Search for the cell housing the specified text and yield its (x, y) center coordinate. 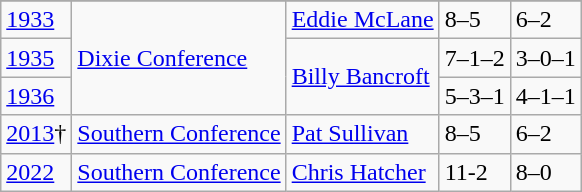
2013† (36, 134)
Chris Hatcher (362, 172)
Pat Sullivan (362, 134)
3–0–1 (546, 58)
1936 (36, 96)
Dixie Conference (179, 58)
4–1–1 (546, 96)
8–0 (546, 172)
2022 (36, 172)
11-2 (474, 172)
1933 (36, 20)
7–1–2 (474, 58)
1935 (36, 58)
Eddie McLane (362, 20)
Billy Bancroft (362, 77)
5–3–1 (474, 96)
